Provide the (x, y) coordinate of the cell's center where the given text is located.  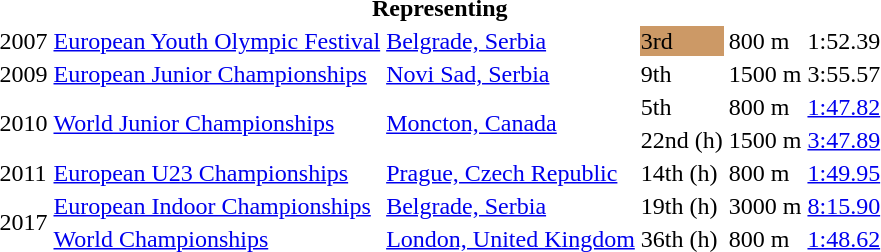
European Indoor Championships (217, 206)
Prague, Czech Republic (511, 173)
3rd (682, 41)
European Youth Olympic Festival (217, 41)
World Junior Championships (217, 124)
5th (682, 107)
3000 m (765, 206)
22nd (h) (682, 140)
9th (682, 74)
19th (h) (682, 206)
Moncton, Canada (511, 124)
Novi Sad, Serbia (511, 74)
European Junior Championships (217, 74)
European U23 Championships (217, 173)
14th (h) (682, 173)
